Extract the [x, y] coordinate from the center of the cell holding the provided text.  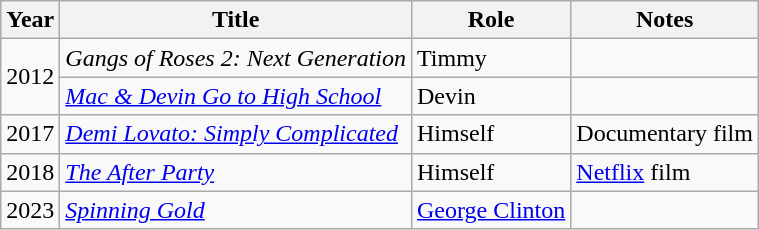
2023 [30, 210]
Role [490, 20]
Title [236, 20]
2018 [30, 172]
Timmy [490, 58]
2012 [30, 77]
Netflix film [665, 172]
Spinning Gold [236, 210]
Documentary film [665, 134]
Year [30, 20]
Mac & Devin Go to High School [236, 96]
Gangs of Roses 2: Next Generation [236, 58]
George Clinton [490, 210]
Devin [490, 96]
The After Party [236, 172]
2017 [30, 134]
Notes [665, 20]
Demi Lovato: Simply Complicated [236, 134]
